Determine the (X, Y) coordinate at the center of the cell enclosing the given text.  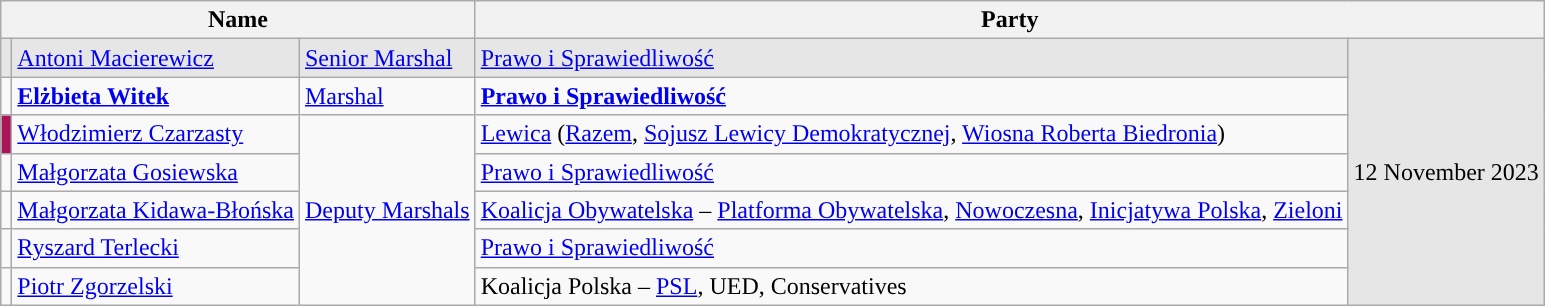
Piotr Zgorzelski (156, 286)
Włodzimierz Czarzasty (156, 134)
Koalicja Polska – PSL, UED, Conservatives (912, 286)
Elżbieta Witek (156, 96)
Deputy Marshals (387, 210)
Ryszard Terlecki (156, 248)
Senior Marshal (387, 58)
Name (238, 20)
Party (1010, 20)
Marshal (387, 96)
Małgorzata Gosiewska (156, 172)
Antoni Macierewicz (156, 58)
Koalicja Obywatelska – Platforma Obywatelska, Nowoczesna, Inicjatywa Polska, Zieloni (912, 210)
Lewica (Razem, Sojusz Lewicy Demokratycznej, Wiosna Roberta Biedronia) (912, 134)
Małgorzata Kidawa-Błońska (156, 210)
12 November 2023 (1446, 172)
